Pinpoint the cell where the given text exists, returning its (X, Y) midpoint coordinate. 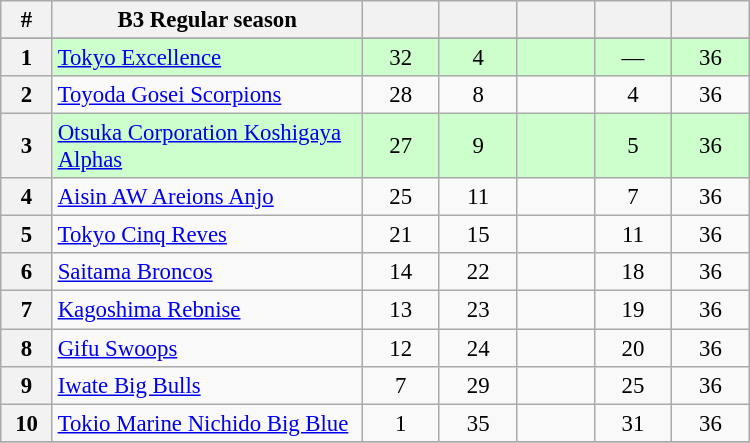
10 (27, 423)
23 (478, 310)
Tokyo Cinq Reves (207, 235)
21 (400, 235)
20 (632, 348)
Iwate Big Bulls (207, 385)
29 (478, 385)
24 (478, 348)
Tokyo Excellence (207, 58)
2 (27, 95)
Aisin AW Areions Anjo (207, 197)
Saitama Broncos (207, 273)
B3 Regular season (207, 20)
12 (400, 348)
32 (400, 58)
Tokio Marine Nichido Big Blue (207, 423)
15 (478, 235)
6 (27, 273)
19 (632, 310)
3 (27, 146)
— (632, 58)
35 (478, 423)
# (27, 20)
14 (400, 273)
Otsuka Corporation Koshigaya Alphas (207, 146)
Toyoda Gosei Scorpions (207, 95)
27 (400, 146)
13 (400, 310)
31 (632, 423)
Gifu Swoops (207, 348)
22 (478, 273)
18 (632, 273)
Kagoshima Rebnise (207, 310)
28 (400, 95)
